Detect which cell encompasses the target text, then output its (X, Y) center coordinate. 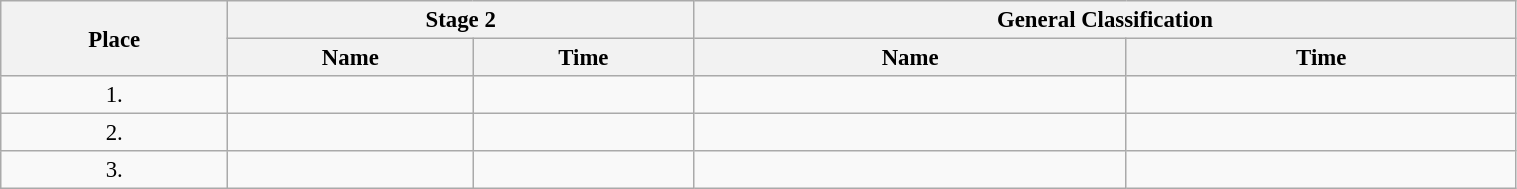
3. (114, 170)
1. (114, 95)
Place (114, 38)
2. (114, 133)
Stage 2 (461, 20)
General Classification (1105, 20)
